Determine the [X, Y] coordinate at the center of the cell enclosing the given text.  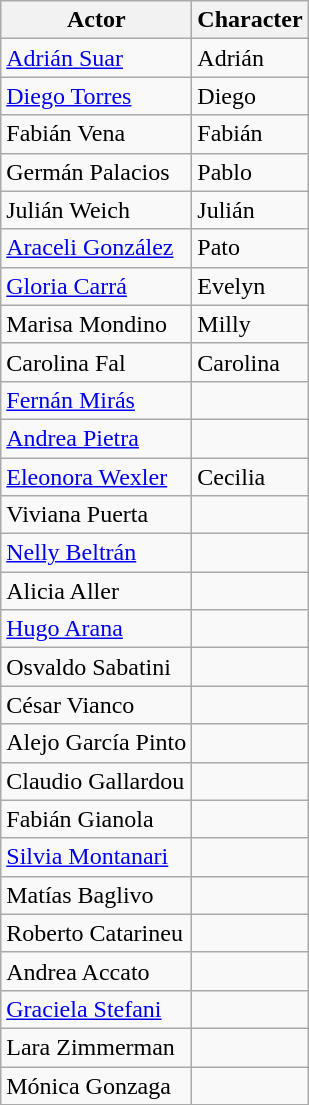
Viviana Puerta [96, 515]
Araceli González [96, 248]
Mónica Gonzaga [96, 1085]
Eleonora Wexler [96, 477]
Carolina [250, 362]
Adrián [250, 58]
Graciela Stefani [96, 1009]
Actor [96, 20]
Pablo [250, 172]
Germán Palacios [96, 172]
Andrea Pietra [96, 438]
Marisa Mondino [96, 324]
Diego [250, 96]
Alicia Aller [96, 591]
Alejo García Pinto [96, 743]
Pato [250, 248]
Carolina Fal [96, 362]
Character [250, 20]
Fernán Mirás [96, 400]
Silvia Montanari [96, 857]
Julián Weich [96, 210]
Julián [250, 210]
Roberto Catarineu [96, 933]
César Vianco [96, 705]
Gloria Carrá [96, 286]
Nelly Beltrán [96, 553]
Andrea Accato [96, 971]
Fabián Gianola [96, 819]
Hugo Arana [96, 629]
Fabián Vena [96, 134]
Adrián Suar [96, 58]
Milly [250, 324]
Claudio Gallardou [96, 781]
Evelyn [250, 286]
Matías Baglivo [96, 895]
Fabián [250, 134]
Osvaldo Sabatini [96, 667]
Cecilia [250, 477]
Diego Torres [96, 96]
Lara Zimmerman [96, 1047]
